Return [X, Y] of the center of cell containing provided text 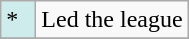
* [18, 20]
Led the league [112, 20]
